Capture the cell that displays the provided text and extract its [x, y] central coordinate. 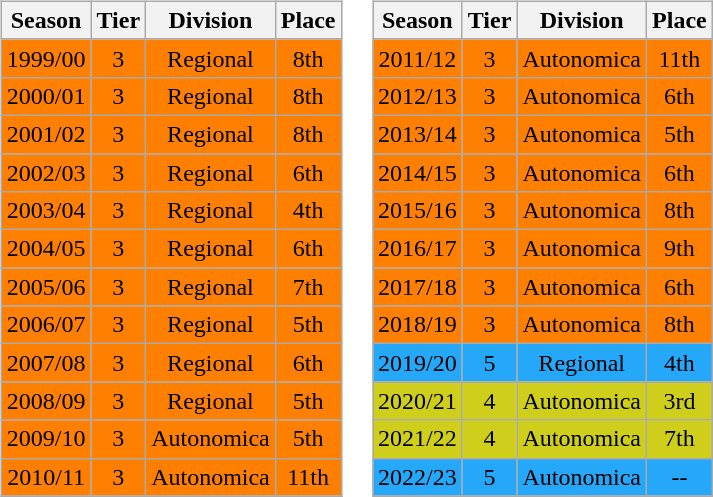
9th [680, 249]
2014/15 [417, 173]
2002/03 [46, 173]
2009/10 [46, 439]
3rd [680, 401]
2022/23 [417, 477]
2013/14 [417, 134]
2001/02 [46, 134]
2016/17 [417, 249]
2005/06 [46, 287]
2010/11 [46, 477]
2017/18 [417, 287]
2020/21 [417, 401]
1999/00 [46, 58]
2000/01 [46, 96]
2018/19 [417, 325]
2004/05 [46, 249]
2019/20 [417, 363]
2011/12 [417, 58]
2007/08 [46, 363]
2006/07 [46, 325]
2012/13 [417, 96]
-- [680, 477]
2008/09 [46, 401]
2021/22 [417, 439]
2003/04 [46, 211]
2015/16 [417, 211]
